Provide the (X, Y) coordinate of the cell's center where the given text is located.  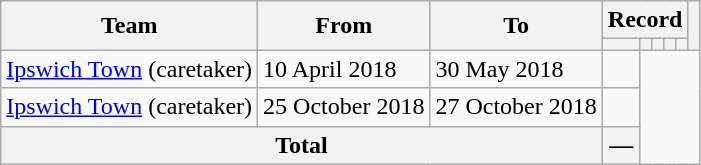
Team (130, 26)
10 April 2018 (344, 69)
— (621, 145)
Total (302, 145)
30 May 2018 (516, 69)
Record (645, 20)
To (516, 26)
27 October 2018 (516, 107)
From (344, 26)
25 October 2018 (344, 107)
